Search for the cell housing the specified text and yield its [X, Y] center coordinate. 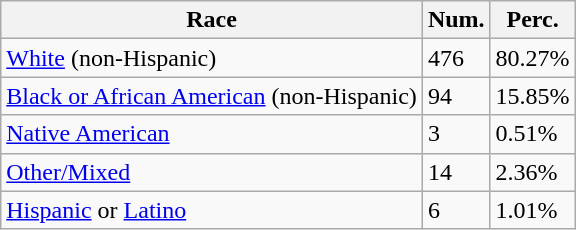
1.01% [532, 210]
0.51% [532, 134]
Hispanic or Latino [212, 210]
94 [456, 96]
Num. [456, 20]
2.36% [532, 172]
Other/Mixed [212, 172]
Black or African American (non-Hispanic) [212, 96]
Race [212, 20]
15.85% [532, 96]
Native American [212, 134]
6 [456, 210]
80.27% [532, 58]
476 [456, 58]
14 [456, 172]
White (non-Hispanic) [212, 58]
3 [456, 134]
Perc. [532, 20]
